Capture the cell that displays the provided text and extract its (X, Y) central coordinate. 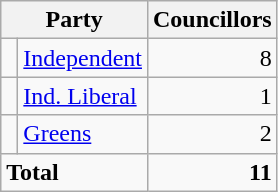
2 (212, 134)
8 (212, 58)
11 (212, 172)
Independent (83, 58)
Party (74, 20)
Councillors (212, 20)
Total (74, 172)
Ind. Liberal (83, 96)
Greens (83, 134)
1 (212, 96)
